Search for the cell housing the specified text and yield its [X, Y] center coordinate. 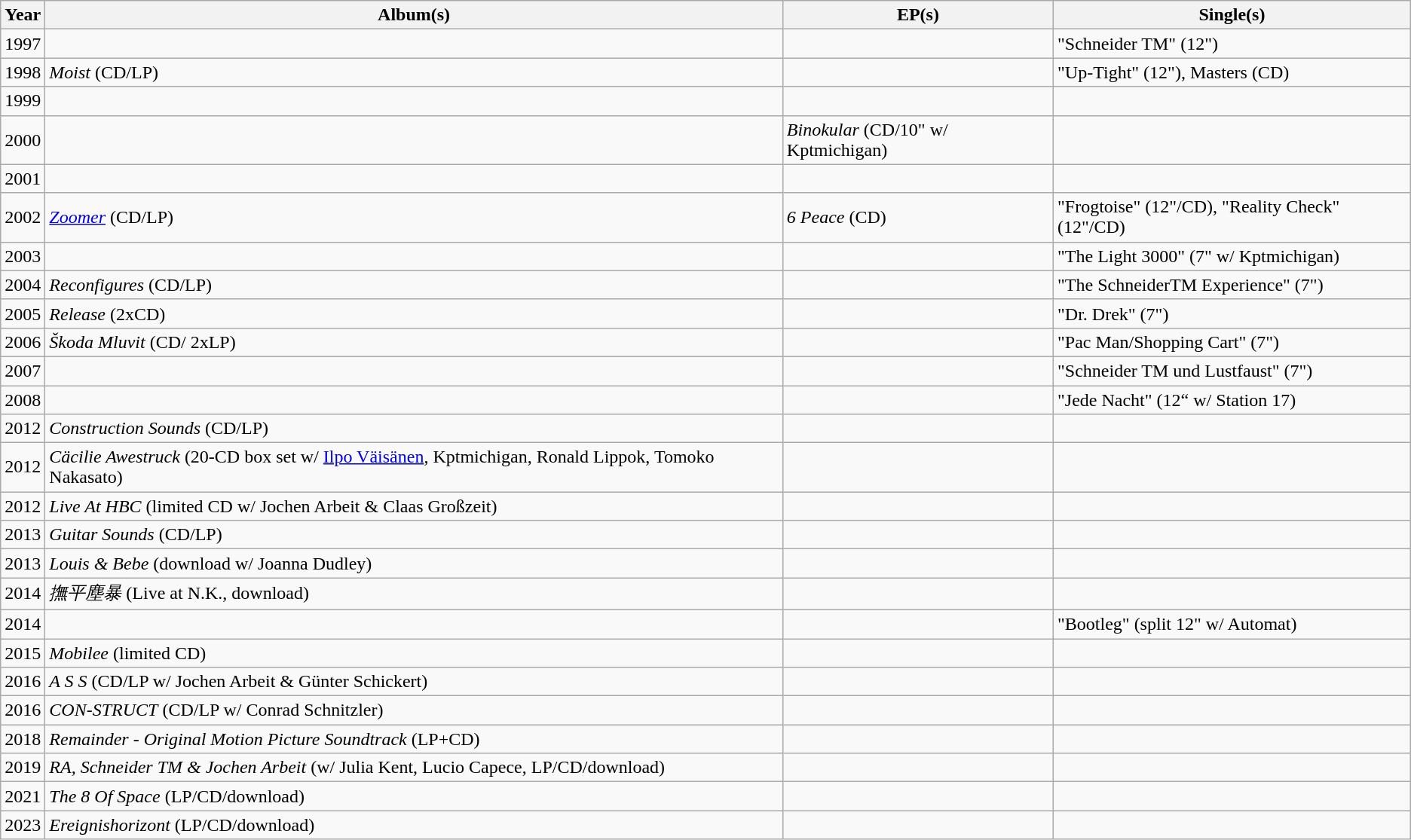
1999 [23, 101]
2001 [23, 179]
"Dr. Drek" (7") [1232, 313]
Construction Sounds (CD/LP) [414, 429]
"Pac Man/Shopping Cart" (7") [1232, 342]
"Up-Tight" (12"), Masters (CD) [1232, 72]
Cäcilie Awestruck (20-CD box set w/ Ilpo Väisänen, Kptmichigan, Ronald Lippok, Tomoko Nakasato) [414, 467]
Škoda Mluvit (CD/ 2xLP) [414, 342]
2006 [23, 342]
Louis & Bebe (download w/ Joanna Dudley) [414, 564]
The 8 Of Space (LP/CD/download) [414, 796]
"Jede Nacht" (12“ w/ Station 17) [1232, 400]
2008 [23, 400]
"Bootleg" (split 12" w/ Automat) [1232, 624]
Binokular (CD/10" w/ Kptmichigan) [918, 140]
撫平塵暴 (Live at N.K., download) [414, 594]
2005 [23, 313]
2015 [23, 653]
2003 [23, 256]
2019 [23, 768]
1997 [23, 44]
2000 [23, 140]
2004 [23, 285]
"Frogtoise" (12"/CD), "Reality Check" (12"/CD) [1232, 217]
Release (2xCD) [414, 313]
"Schneider TM und Lustfaust" (7") [1232, 371]
Year [23, 15]
"Schneider TM" (12") [1232, 44]
EP(s) [918, 15]
2007 [23, 371]
2021 [23, 796]
Mobilee (limited CD) [414, 653]
A S S (CD/LP w/ Jochen Arbeit & Günter Schickert) [414, 682]
Ereignishorizont (LP/CD/download) [414, 825]
Live At HBC (limited CD w/ Jochen Arbeit & Claas Großzeit) [414, 506]
Single(s) [1232, 15]
Reconfigures (CD/LP) [414, 285]
2023 [23, 825]
RA, Schneider TM & Jochen Arbeit (w/ Julia Kent, Lucio Capece, LP/CD/download) [414, 768]
Remainder - Original Motion Picture Soundtrack (LP+CD) [414, 739]
Moist (CD/LP) [414, 72]
2002 [23, 217]
Guitar Sounds (CD/LP) [414, 535]
Album(s) [414, 15]
"The Light 3000" (7" w/ Kptmichigan) [1232, 256]
2018 [23, 739]
Zoomer (CD/LP) [414, 217]
CON-STRUCT (CD/LP w/ Conrad Schnitzler) [414, 710]
"The SchneiderTM Experience" (7") [1232, 285]
6 Peace (CD) [918, 217]
1998 [23, 72]
